Output the (x, y) coordinate of the center of the cell containing the given text.  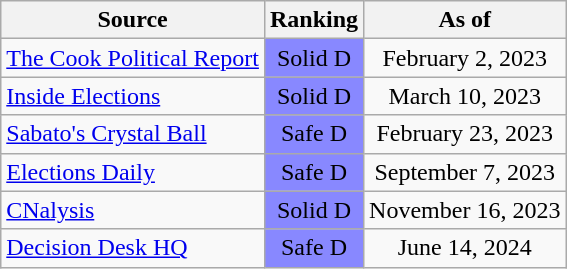
Elections Daily (133, 172)
September 7, 2023 (465, 172)
Decision Desk HQ (133, 248)
Source (133, 20)
CNalysis (133, 210)
As of (465, 20)
February 23, 2023 (465, 134)
Sabato's Crystal Ball (133, 134)
Ranking (314, 20)
June 14, 2024 (465, 248)
November 16, 2023 (465, 210)
March 10, 2023 (465, 96)
The Cook Political Report (133, 58)
Inside Elections (133, 96)
February 2, 2023 (465, 58)
